Search for the cell housing the specified text and yield its (X, Y) center coordinate. 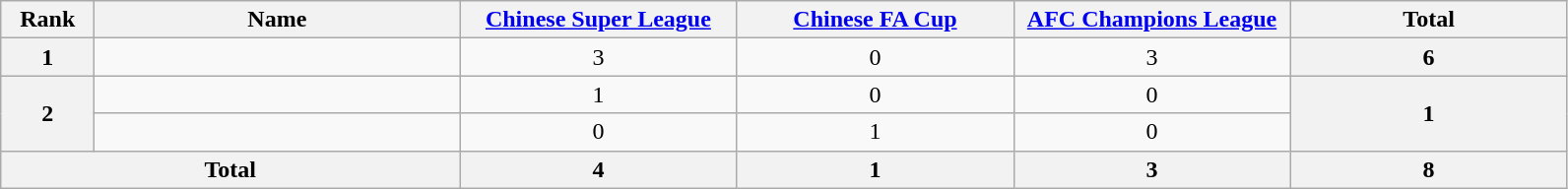
6 (1428, 57)
Chinese FA Cup (875, 20)
Rank (47, 20)
2 (47, 113)
8 (1428, 169)
AFC Champions League (1152, 20)
Chinese Super League (599, 20)
4 (599, 169)
Name (278, 20)
